From the cell containing the given text, extract its center point as (x, y) coordinate. 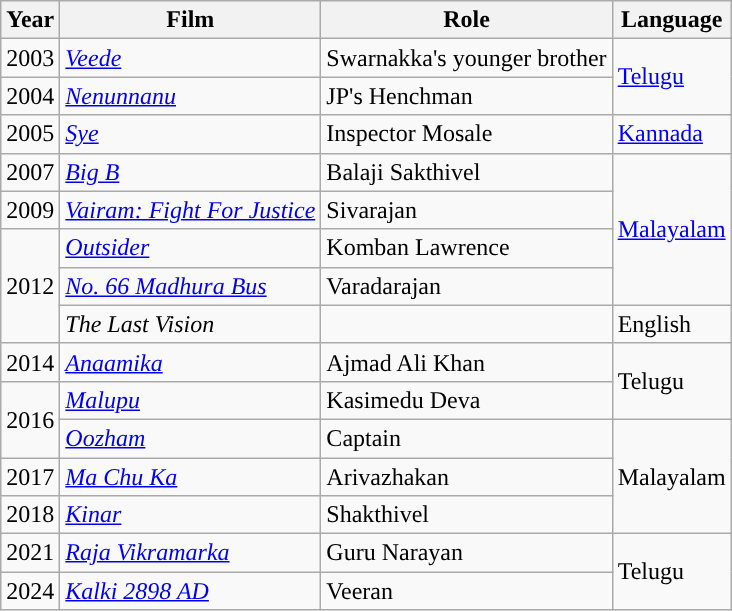
Captain (466, 438)
Varadarajan (466, 286)
2004 (30, 96)
No. 66 Madhura Bus (190, 286)
Raja Vikramarka (190, 553)
Shakthivel (466, 515)
Kasimedu Deva (466, 400)
Kalki 2898 AD (190, 591)
Malupu (190, 400)
Veede (190, 58)
2021 (30, 553)
2017 (30, 477)
2012 (30, 286)
JP's Henchman (466, 96)
2003 (30, 58)
Language (672, 20)
Kinar (190, 515)
Balaji Sakthivel (466, 172)
Anaamika (190, 362)
Role (466, 20)
2005 (30, 134)
2016 (30, 419)
2007 (30, 172)
Year (30, 20)
Film (190, 20)
Swarnakka's younger brother (466, 58)
The Last Vision (190, 324)
Sye (190, 134)
2009 (30, 210)
2024 (30, 591)
Nenunnanu (190, 96)
2014 (30, 362)
Arivazhakan (466, 477)
Veeran (466, 591)
English (672, 324)
Outsider (190, 248)
Big B (190, 172)
Guru Narayan (466, 553)
Komban Lawrence (466, 248)
Vairam: Fight For Justice (190, 210)
2018 (30, 515)
Inspector Mosale (466, 134)
Sivarajan (466, 210)
Ma Chu Ka (190, 477)
Kannada (672, 134)
Oozham (190, 438)
Ajmad Ali Khan (466, 362)
